For the text-containing cell, return its midpoint in [x, y] coordinate format. 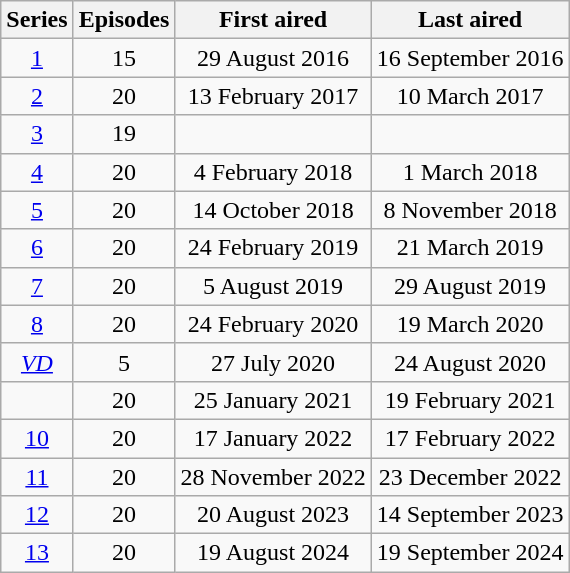
17 February 2022 [470, 438]
4 February 2018 [273, 172]
19 August 2024 [273, 553]
24 February 2020 [273, 324]
19 [124, 134]
24 August 2020 [470, 362]
15 [124, 58]
19 February 2021 [470, 400]
12 [37, 515]
2 [37, 96]
14 September 2023 [470, 515]
21 March 2019 [470, 248]
8 [37, 324]
First aired [273, 20]
27 July 2020 [273, 362]
8 November 2018 [470, 210]
29 August 2016 [273, 58]
24 February 2019 [273, 248]
7 [37, 286]
1 [37, 58]
10 March 2017 [470, 96]
20 August 2023 [273, 515]
19 September 2024 [470, 553]
25 January 2021 [273, 400]
4 [37, 172]
16 September 2016 [470, 58]
28 November 2022 [273, 477]
23 December 2022 [470, 477]
5 August 2019 [273, 286]
10 [37, 438]
13 February 2017 [273, 96]
17 January 2022 [273, 438]
6 [37, 248]
Episodes [124, 20]
11 [37, 477]
3 [37, 134]
14 October 2018 [273, 210]
29 August 2019 [470, 286]
13 [37, 553]
Series [37, 20]
1 March 2018 [470, 172]
19 March 2020 [470, 324]
Last aired [470, 20]
VD [37, 362]
